Search for the cell housing the specified text and yield its [x, y] center coordinate. 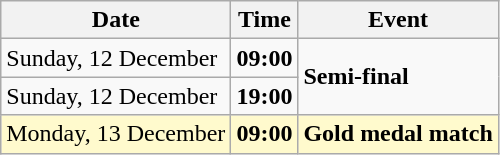
Date [116, 20]
Gold medal match [398, 134]
19:00 [264, 96]
Semi-final [398, 77]
Monday, 13 December [116, 134]
Time [264, 20]
Event [398, 20]
